Capture the cell that displays the provided text and extract its (x, y) central coordinate. 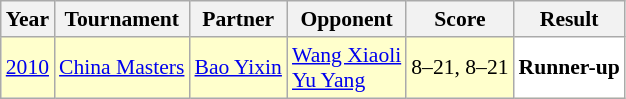
Opponent (346, 19)
Tournament (122, 19)
Result (570, 19)
Wang Xiaoli Yu Yang (346, 68)
China Masters (122, 68)
Bao Yixin (238, 68)
Partner (238, 19)
Runner-up (570, 68)
8–21, 8–21 (460, 68)
Score (460, 19)
2010 (28, 68)
Year (28, 19)
